Identify which cell holds the provided text, then report its [X, Y] central coordinate. 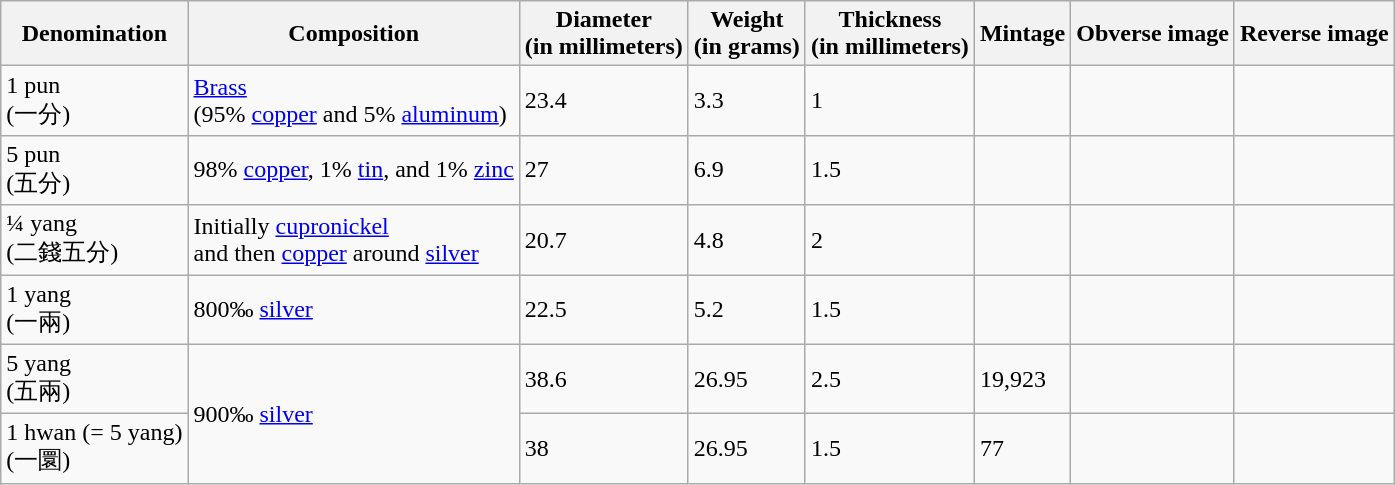
27 [604, 170]
800‰ silver [354, 309]
20.7 [604, 240]
38 [604, 449]
4.8 [746, 240]
Obverse image [1153, 34]
5 pun(五分) [94, 170]
77 [1022, 449]
1 yang(一兩) [94, 309]
3.3 [746, 101]
Brass(95% copper and 5% aluminum) [354, 101]
Weight(in grams) [746, 34]
5 yang(五兩) [94, 379]
¼ yang(二錢五分) [94, 240]
98% copper, 1% tin, and 1% zinc [354, 170]
38.6 [604, 379]
22.5 [604, 309]
1 pun(一分) [94, 101]
2 [890, 240]
1 [890, 101]
Composition [354, 34]
Diameter(in millimeters) [604, 34]
19,923 [1022, 379]
1 hwan (= 5 yang)(一圜) [94, 449]
Thickness(in millimeters) [890, 34]
6.9 [746, 170]
Reverse image [1314, 34]
Mintage [1022, 34]
900‰ silver [354, 414]
5.2 [746, 309]
Denomination [94, 34]
23.4 [604, 101]
Initially cupronickeland then copper around silver [354, 240]
2.5 [890, 379]
